Return the (X, Y) coordinate for the center point of the cell that contains the specified text.  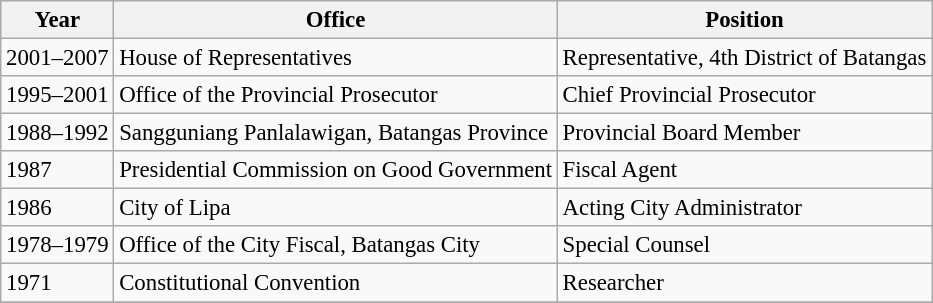
Special Counsel (744, 245)
1978–1979 (58, 245)
City of Lipa (336, 208)
2001–2007 (58, 58)
Presidential Commission on Good Government (336, 170)
1988–1992 (58, 133)
Office of the Provincial Prosecutor (336, 95)
1971 (58, 283)
Researcher (744, 283)
1987 (58, 170)
Provincial Board Member (744, 133)
Constitutional Convention (336, 283)
Acting City Administrator (744, 208)
Position (744, 20)
Representative, 4th District of Batangas (744, 58)
Year (58, 20)
1995–2001 (58, 95)
Office (336, 20)
House of Representatives (336, 58)
Sangguniang Panlalawigan, Batangas Province (336, 133)
Chief Provincial Prosecutor (744, 95)
Office of the City Fiscal, Batangas City (336, 245)
1986 (58, 208)
Fiscal Agent (744, 170)
